Output the [x, y] coordinate of the center of the cell containing the given text.  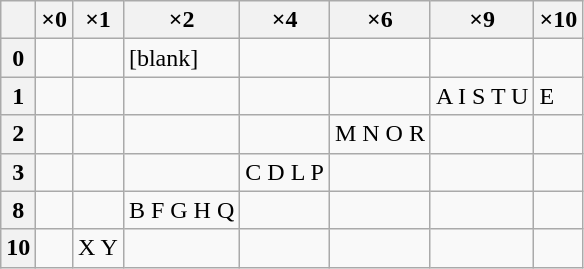
E [558, 96]
0 [18, 58]
×0 [54, 20]
[blank] [181, 58]
×2 [181, 20]
B F G H Q [181, 210]
X Y [98, 248]
M N O R [380, 134]
1 [18, 96]
2 [18, 134]
3 [18, 172]
A I S T U [482, 96]
×9 [482, 20]
×10 [558, 20]
×4 [285, 20]
10 [18, 248]
×1 [98, 20]
C D L P [285, 172]
8 [18, 210]
×6 [380, 20]
